From the cell containing the given text, extract its center point as (x, y) coordinate. 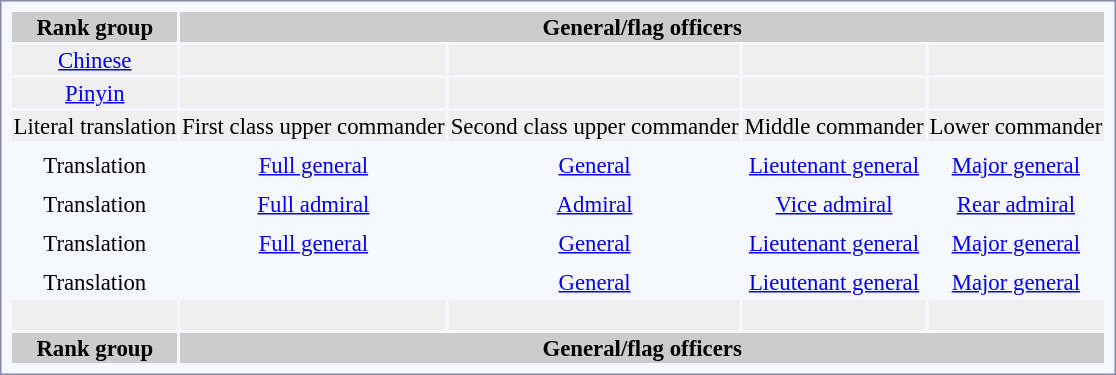
Chinese (95, 60)
Vice admiral (834, 204)
First class upper commander (314, 126)
Pinyin (95, 93)
Full admiral (314, 204)
Second class upper commander (594, 126)
Middle commander (834, 126)
Rear admiral (1016, 204)
Lower commander (1016, 126)
Literal translation (95, 126)
Admiral (594, 204)
